Identify which cell holds the provided text, then report its (X, Y) central coordinate. 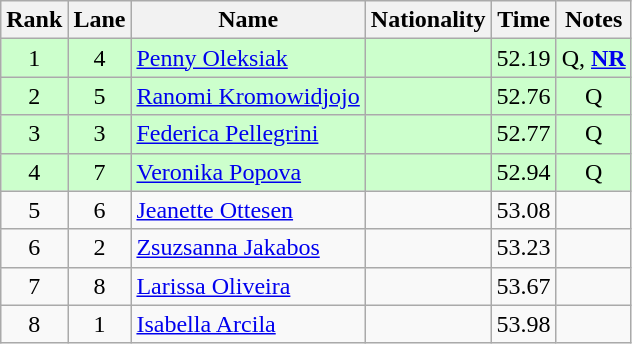
52.94 (524, 172)
Name (248, 20)
53.98 (524, 324)
Isabella Arcila (248, 324)
Nationality (428, 20)
Larissa Oliveira (248, 286)
Rank (34, 20)
Ranomi Kromowidjojo (248, 96)
Lane (100, 20)
Penny Oleksiak (248, 58)
Jeanette Ottesen (248, 210)
52.19 (524, 58)
Notes (594, 20)
Time (524, 20)
52.77 (524, 134)
Veronika Popova (248, 172)
53.08 (524, 210)
53.67 (524, 286)
Q, NR (594, 58)
52.76 (524, 96)
Zsuzsanna Jakabos (248, 248)
53.23 (524, 248)
Federica Pellegrini (248, 134)
